Extract the [x, y] coordinate from the center of the cell holding the provided text.  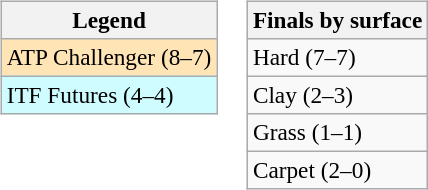
Finals by surface [337, 20]
ITF Futures (4–4) [108, 95]
Grass (1–1) [337, 133]
Hard (7–7) [337, 57]
Legend [108, 20]
Clay (2–3) [337, 95]
Carpet (2–0) [337, 171]
ATP Challenger (8–7) [108, 57]
